For the text-containing cell, return its midpoint in [x, y] coordinate format. 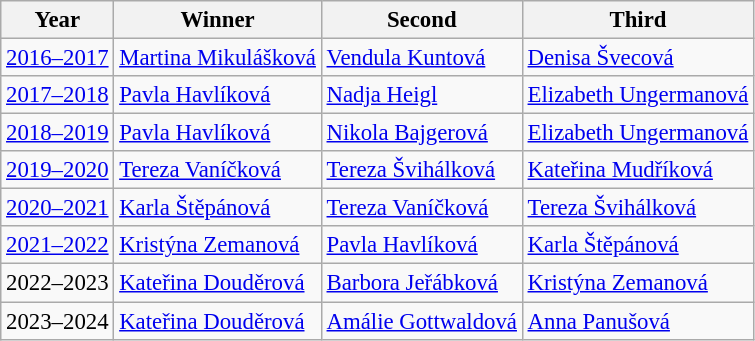
2018–2019 [58, 133]
Winner [218, 20]
Third [638, 20]
Amálie Gottwaldová [422, 321]
Second [422, 20]
2017–2018 [58, 95]
2022–2023 [58, 283]
Denisa Švecová [638, 58]
2020–2021 [58, 208]
2023–2024 [58, 321]
Martina Mikulášková [218, 58]
2016–2017 [58, 58]
Year [58, 20]
Nadja Heigl [422, 95]
Anna Panušová [638, 321]
2019–2020 [58, 170]
Barbora Jeřábková [422, 283]
Nikola Bajgerová [422, 133]
2021–2022 [58, 245]
Vendula Kuntová [422, 58]
Kateřina Mudříková [638, 170]
